Return (x, y) of the center of cell containing provided text 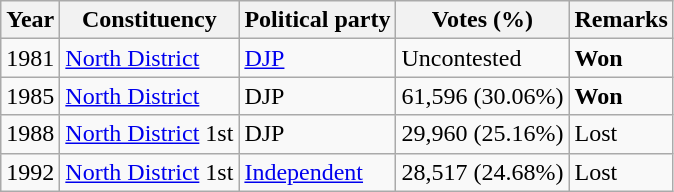
Year (30, 20)
Remarks (621, 20)
Political party (318, 20)
1988 (30, 134)
1981 (30, 58)
1985 (30, 96)
Constituency (150, 20)
61,596 (30.06%) (482, 96)
Votes (%) (482, 20)
Independent (318, 172)
Uncontested (482, 58)
28,517 (24.68%) (482, 172)
29,960 (25.16%) (482, 134)
1992 (30, 172)
